Search for the cell housing the specified text and yield its [x, y] center coordinate. 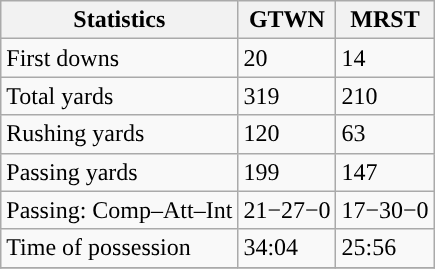
Rushing yards [120, 134]
Passing: Comp–Att–Int [120, 210]
Time of possession [120, 248]
20 [287, 58]
319 [287, 96]
Statistics [120, 20]
25:56 [385, 248]
210 [385, 96]
MRST [385, 20]
63 [385, 134]
GTWN [287, 20]
First downs [120, 58]
14 [385, 58]
147 [385, 172]
Passing yards [120, 172]
21−27−0 [287, 210]
120 [287, 134]
34:04 [287, 248]
Total yards [120, 96]
17−30−0 [385, 210]
199 [287, 172]
